Scan for the cell matching the given text and deliver its (X, Y) coordinate at center. 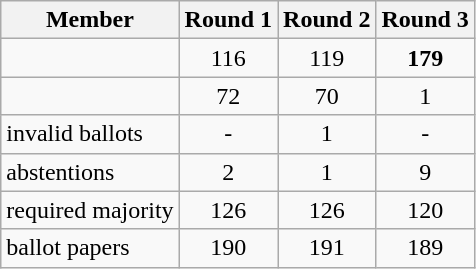
required majority (90, 210)
abstentions (90, 172)
Round 3 (425, 20)
120 (425, 210)
Round 1 (228, 20)
Member (90, 20)
190 (228, 248)
179 (425, 58)
119 (327, 58)
Round 2 (327, 20)
189 (425, 248)
72 (228, 96)
invalid ballots (90, 134)
2 (228, 172)
70 (327, 96)
191 (327, 248)
ballot papers (90, 248)
116 (228, 58)
9 (425, 172)
